Scan for the cell matching the given text and deliver its (X, Y) coordinate at center. 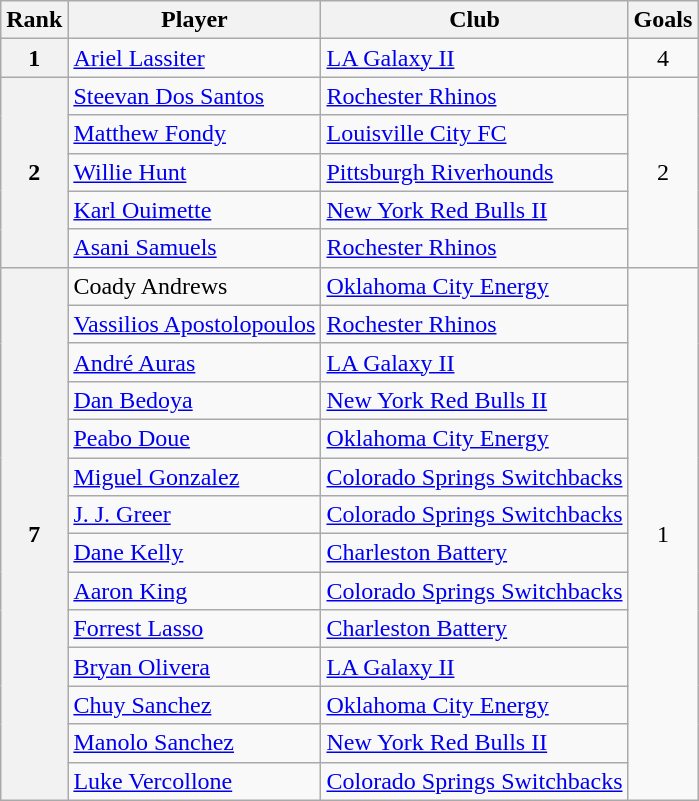
Miguel Gonzalez (194, 477)
Willie Hunt (194, 172)
J. J. Greer (194, 515)
André Auras (194, 362)
Goals (663, 20)
Ariel Lassiter (194, 58)
Vassilios Apostolopoulos (194, 324)
Steevan Dos Santos (194, 96)
7 (34, 534)
Aaron King (194, 591)
Player (194, 20)
Karl Ouimette (194, 210)
Dane Kelly (194, 553)
Louisville City FC (474, 134)
Luke Vercollone (194, 781)
Coady Andrews (194, 286)
Forrest Lasso (194, 629)
Chuy Sanchez (194, 705)
Asani Samuels (194, 248)
Peabo Doue (194, 438)
Rank (34, 20)
Club (474, 20)
Dan Bedoya (194, 400)
Manolo Sanchez (194, 743)
Pittsburgh Riverhounds (474, 172)
Bryan Olivera (194, 667)
Matthew Fondy (194, 134)
4 (663, 58)
